Return [X, Y] of the center of cell containing provided text 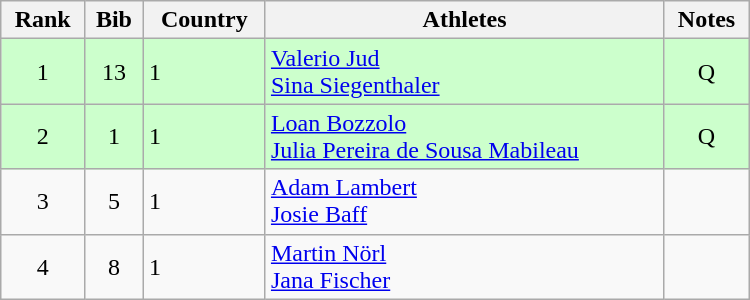
13 [114, 72]
Bib [114, 20]
Rank [43, 20]
Loan BozzoloJulia Pereira de Sousa Mabileau [464, 136]
5 [114, 202]
Athletes [464, 20]
2 [43, 136]
Martin NörlJana Fischer [464, 266]
Notes [706, 20]
Valerio JudSina Siegenthaler [464, 72]
8 [114, 266]
3 [43, 202]
Adam LambertJosie Baff [464, 202]
Country [204, 20]
4 [43, 266]
